Identify which cell holds the provided text, then report its [X, Y] central coordinate. 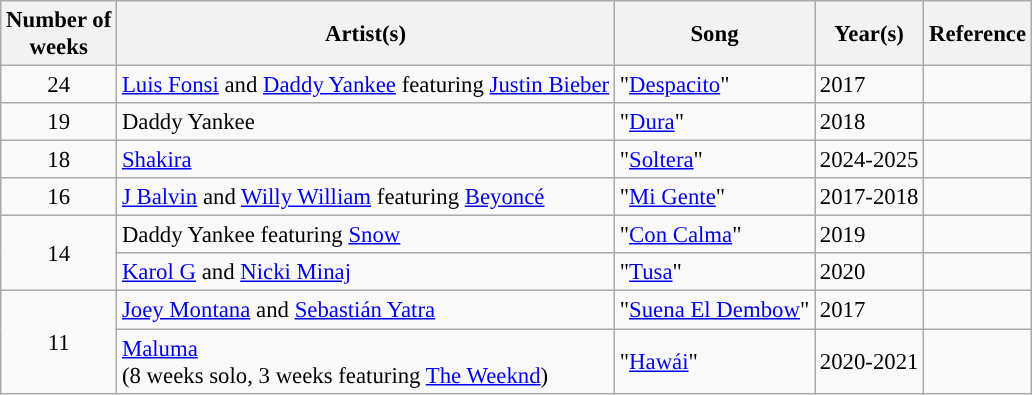
"Tusa" [714, 273]
11 [59, 342]
Year(s) [868, 34]
"Mi Gente" [714, 197]
Daddy Yankee [366, 122]
2020 [868, 273]
14 [59, 254]
Daddy Yankee featuring Snow [366, 235]
Song [714, 34]
2020-2021 [868, 362]
2024-2025 [868, 160]
Luis Fonsi and Daddy Yankee featuring Justin Bieber [366, 85]
2018 [868, 122]
"Con Calma" [714, 235]
Shakira [366, 160]
Maluma(8 weeks solo, 3 weeks featuring The Weeknd) [366, 362]
Karol G and Nicki Minaj [366, 273]
J Balvin and Willy William featuring Beyoncé [366, 197]
Reference [978, 34]
"Dura" [714, 122]
18 [59, 160]
19 [59, 122]
Joey Montana and Sebastián Yatra [366, 310]
"Hawái" [714, 362]
24 [59, 85]
"Suena El Dembow" [714, 310]
16 [59, 197]
2017-2018 [868, 197]
Number of weeks [59, 34]
2019 [868, 235]
Artist(s) [366, 34]
"Despacito" [714, 85]
"Soltera" [714, 160]
